Search for the cell housing the specified text and yield its (X, Y) center coordinate. 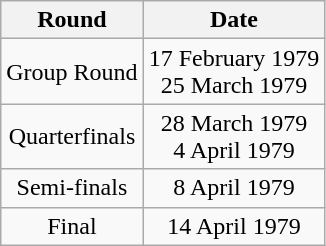
17 February 197925 March 1979 (234, 72)
Quarterfinals (72, 136)
Date (234, 20)
8 April 1979 (234, 188)
Final (72, 226)
14 April 1979 (234, 226)
Semi-finals (72, 188)
Round (72, 20)
28 March 19794 April 1979 (234, 136)
Group Round (72, 72)
